Find where the given text appears and provide that cell's center as [X, Y] coordinate. 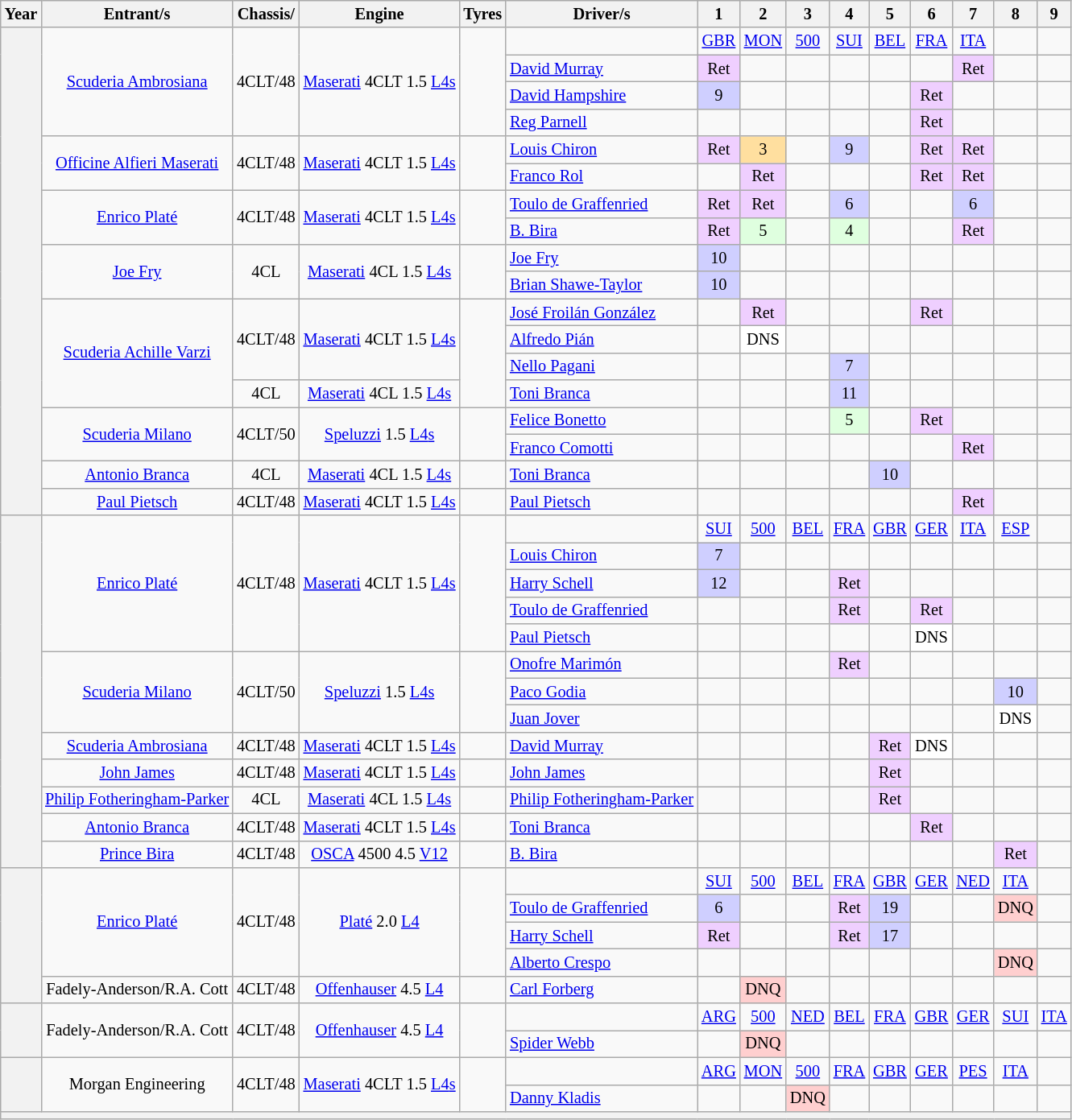
Felice Bonetto [602, 420]
ESP [1016, 529]
Reg Parnell [602, 122]
PES [973, 1071]
Morgan Engineering [137, 1084]
Scuderia Achille Varzi [137, 353]
Brian Shawe-Taylor [602, 285]
Carl Forberg [602, 990]
1 [718, 14]
Nello Pagani [602, 366]
Alberto Crespo [602, 962]
David Hampshire [602, 95]
Juan Jover [602, 718]
Platé 2.0 L4 [380, 921]
11 [849, 394]
8 [1016, 14]
Driver/s [602, 14]
Franco Comotti [602, 448]
12 [718, 583]
17 [890, 936]
Paco Godia [602, 692]
Onofre Marimón [602, 664]
Spider Webb [602, 1044]
2 [764, 14]
19 [890, 908]
Chassis/ [266, 14]
Engine [380, 14]
Entrant/s [137, 14]
Prince Bira [137, 854]
Danny Kladis [602, 1098]
OSCA 4500 4.5 V12 [380, 854]
Year [21, 14]
José Froilán González [602, 312]
Officine Alfieri Maserati [137, 163]
Franco Rol [602, 176]
Alfredo Pián [602, 339]
Tyres [482, 14]
